For the text-containing cell, return its midpoint in (x, y) coordinate format. 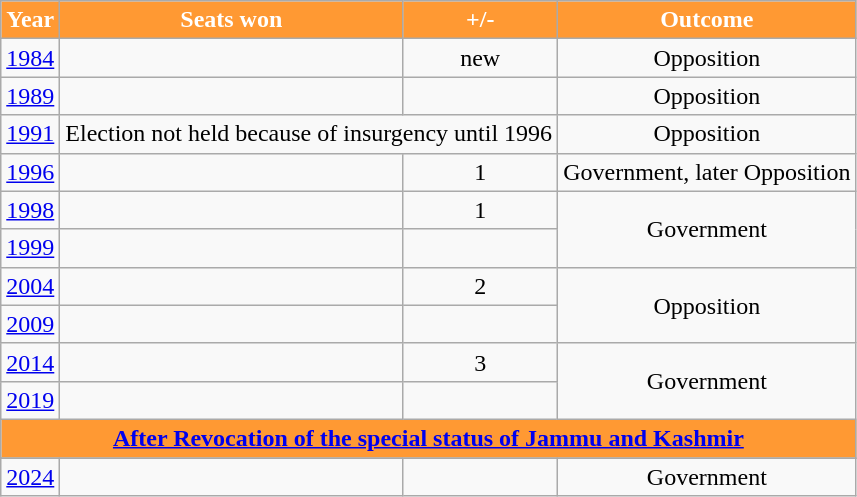
2014 (30, 362)
2024 (30, 477)
3 (480, 362)
+/- (480, 20)
2 (480, 286)
1991 (30, 134)
2019 (30, 400)
Outcome (707, 20)
After Revocation of the special status of Jammu and Kashmir (428, 438)
1999 (30, 248)
Government, later Opposition (707, 172)
new (480, 58)
2009 (30, 324)
1998 (30, 210)
Seats won (232, 20)
1984 (30, 58)
2004 (30, 286)
Election not held because of insurgency until 1996 (309, 134)
1989 (30, 96)
1996 (30, 172)
Year (30, 20)
